Output the (x, y) coordinate of the center of the cell containing the given text.  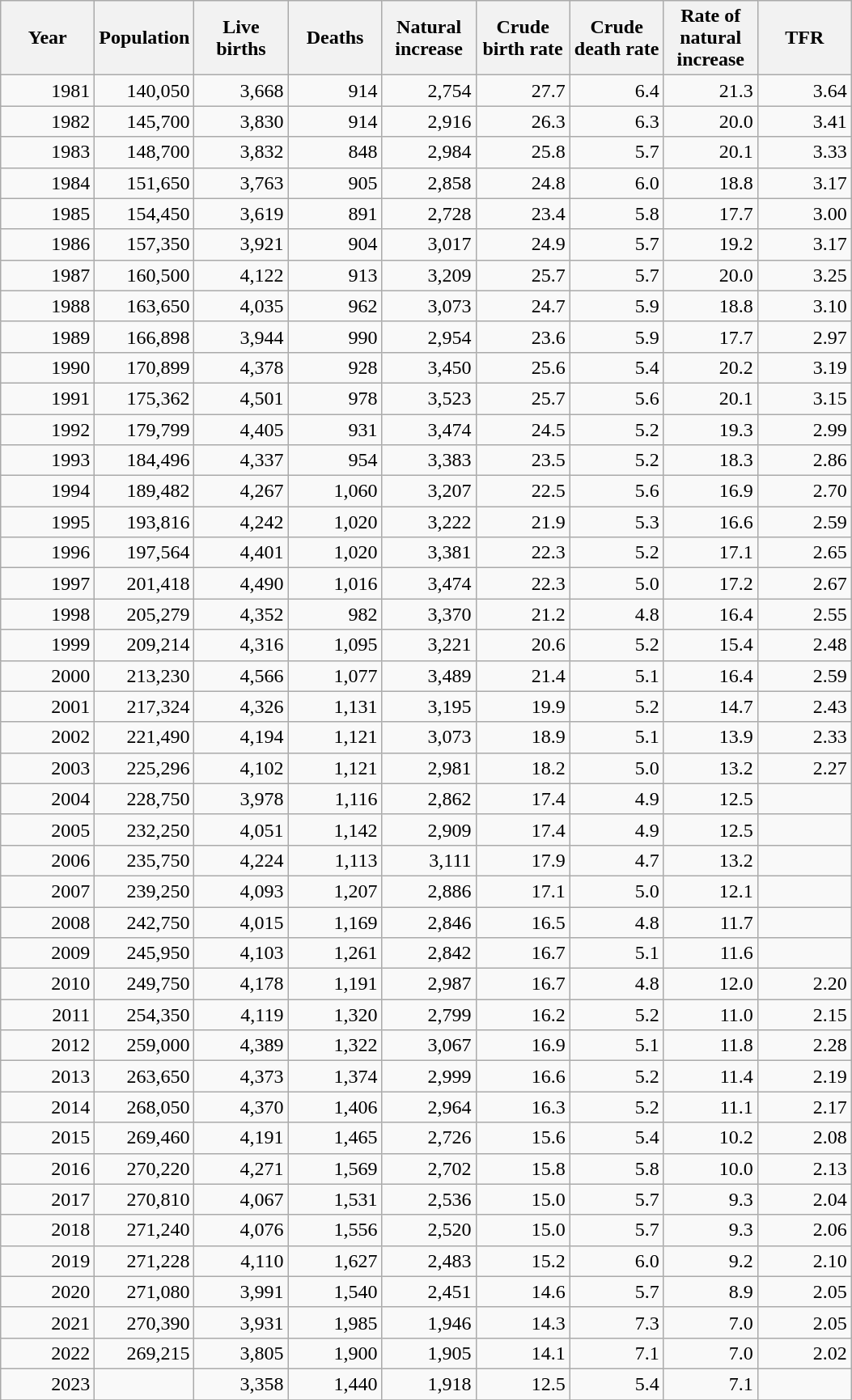
2,728 (429, 214)
11.6 (710, 953)
2016 (48, 1169)
170,899 (144, 367)
2,846 (429, 922)
2023 (48, 1384)
3.00 (804, 214)
2.02 (804, 1353)
3.33 (804, 152)
2.43 (804, 706)
1,406 (335, 1107)
2.48 (804, 645)
TFR (804, 38)
4.7 (617, 860)
2.08 (804, 1138)
1,077 (335, 676)
18.9 (523, 737)
1988 (48, 306)
3,209 (429, 275)
1983 (48, 152)
2,862 (429, 799)
2.99 (804, 430)
962 (335, 306)
4,178 (241, 984)
26.3 (523, 121)
217,324 (144, 706)
2,754 (429, 91)
4,316 (241, 645)
163,650 (144, 306)
4,501 (241, 398)
20.2 (710, 367)
22.5 (523, 491)
16.2 (523, 1015)
Year (48, 38)
4,191 (241, 1138)
205,279 (144, 614)
2,842 (429, 953)
2.97 (804, 337)
3,381 (429, 553)
2003 (48, 768)
904 (335, 244)
1992 (48, 430)
1993 (48, 460)
235,750 (144, 860)
1,900 (335, 1353)
14.7 (710, 706)
931 (335, 430)
2.67 (804, 583)
4,051 (241, 829)
3,207 (429, 491)
148,700 (144, 152)
4,566 (241, 676)
1,627 (335, 1261)
24.8 (523, 183)
140,050 (144, 91)
4,194 (241, 737)
913 (335, 275)
2007 (48, 891)
2,799 (429, 1015)
Population (144, 38)
4,389 (241, 1046)
2006 (48, 860)
157,350 (144, 244)
2.86 (804, 460)
21.3 (710, 91)
1,016 (335, 583)
25.8 (523, 152)
3,383 (429, 460)
1,540 (335, 1292)
11.1 (710, 1107)
1,465 (335, 1138)
209,214 (144, 645)
9.2 (710, 1261)
Crude birth rate (523, 38)
2017 (48, 1199)
3,944 (241, 337)
4,093 (241, 891)
184,496 (144, 460)
228,750 (144, 799)
15.2 (523, 1261)
2,536 (429, 1199)
1,116 (335, 799)
1,113 (335, 860)
4,337 (241, 460)
2022 (48, 1353)
3.25 (804, 275)
2000 (48, 676)
Crude death rate (617, 38)
21.2 (523, 614)
27.7 (523, 91)
4,271 (241, 1169)
269,215 (144, 1353)
1982 (48, 121)
1,320 (335, 1015)
249,750 (144, 984)
3,221 (429, 645)
2011 (48, 1015)
11.8 (710, 1046)
189,482 (144, 491)
151,650 (144, 183)
2.28 (804, 1046)
16.3 (523, 1107)
4,015 (241, 922)
3,978 (241, 799)
18.2 (523, 768)
954 (335, 460)
271,080 (144, 1292)
1,095 (335, 645)
3,358 (241, 1384)
4,224 (241, 860)
4,122 (241, 275)
3,195 (429, 706)
3.19 (804, 367)
270,810 (144, 1199)
990 (335, 337)
4,067 (241, 1199)
3.15 (804, 398)
978 (335, 398)
1998 (48, 614)
2014 (48, 1107)
21.4 (523, 676)
Deaths (335, 38)
24.5 (523, 430)
Rate of natural increase (710, 38)
15.6 (523, 1138)
193,816 (144, 522)
2004 (48, 799)
3,921 (241, 244)
4,267 (241, 491)
154,450 (144, 214)
3,067 (429, 1046)
11.7 (710, 922)
3,619 (241, 214)
14.6 (523, 1292)
4,352 (241, 614)
3.10 (804, 306)
1987 (48, 275)
13.9 (710, 737)
11.4 (710, 1076)
1,169 (335, 922)
25.6 (523, 367)
2,886 (429, 891)
905 (335, 183)
268,050 (144, 1107)
16.5 (523, 922)
19.9 (523, 706)
1,060 (335, 491)
4,373 (241, 1076)
12.1 (710, 891)
2.06 (804, 1230)
2015 (48, 1138)
6.3 (617, 121)
1,905 (429, 1353)
2.70 (804, 491)
1981 (48, 91)
239,250 (144, 891)
1984 (48, 183)
254,350 (144, 1015)
3,805 (241, 1353)
17.9 (523, 860)
270,390 (144, 1322)
2001 (48, 706)
270,220 (144, 1169)
232,250 (144, 829)
271,240 (144, 1230)
18.3 (710, 460)
1,556 (335, 1230)
2.27 (804, 768)
2,520 (429, 1230)
3,668 (241, 91)
263,650 (144, 1076)
269,460 (144, 1138)
3,830 (241, 121)
166,898 (144, 337)
1,207 (335, 891)
2,964 (429, 1107)
4,326 (241, 706)
259,000 (144, 1046)
3,763 (241, 183)
3,489 (429, 676)
2008 (48, 922)
1,531 (335, 1199)
221,490 (144, 737)
4,119 (241, 1015)
3,017 (429, 244)
5.3 (617, 522)
2,999 (429, 1076)
3,222 (429, 522)
175,362 (144, 398)
1989 (48, 337)
1986 (48, 244)
2,954 (429, 337)
1991 (48, 398)
24.9 (523, 244)
1,918 (429, 1384)
2020 (48, 1292)
2018 (48, 1230)
3,931 (241, 1322)
24.7 (523, 306)
2009 (48, 953)
2010 (48, 984)
2019 (48, 1261)
1,374 (335, 1076)
1,261 (335, 953)
179,799 (144, 430)
213,230 (144, 676)
1,142 (335, 829)
2.55 (804, 614)
15.4 (710, 645)
1990 (48, 367)
2.20 (804, 984)
2,451 (429, 1292)
2013 (48, 1076)
2.15 (804, 1015)
1,191 (335, 984)
1999 (48, 645)
3,111 (429, 860)
15.8 (523, 1169)
2021 (48, 1322)
1,322 (335, 1046)
11.0 (710, 1015)
2,981 (429, 768)
2.17 (804, 1107)
3.64 (804, 91)
891 (335, 214)
1985 (48, 214)
3.41 (804, 121)
1996 (48, 553)
271,228 (144, 1261)
4,401 (241, 553)
4,103 (241, 953)
2005 (48, 829)
3,832 (241, 152)
4,110 (241, 1261)
2.65 (804, 553)
2002 (48, 737)
1,131 (335, 706)
14.3 (523, 1322)
1,440 (335, 1384)
1,985 (335, 1322)
3,370 (429, 614)
982 (335, 614)
3,991 (241, 1292)
4,242 (241, 522)
19.2 (710, 244)
2,916 (429, 121)
4,378 (241, 367)
10.0 (710, 1169)
2,987 (429, 984)
4,035 (241, 306)
1997 (48, 583)
21.9 (523, 522)
2.10 (804, 1261)
245,950 (144, 953)
2.13 (804, 1169)
8.9 (710, 1292)
2,726 (429, 1138)
4,490 (241, 583)
4,076 (241, 1230)
3,450 (429, 367)
1994 (48, 491)
2.33 (804, 737)
12.0 (710, 984)
2012 (48, 1046)
23.5 (523, 460)
2.04 (804, 1199)
Live births (241, 38)
2,984 (429, 152)
2,909 (429, 829)
4,370 (241, 1107)
160,500 (144, 275)
14.1 (523, 1353)
10.2 (710, 1138)
2,483 (429, 1261)
928 (335, 367)
3,523 (429, 398)
4,405 (241, 430)
1,569 (335, 1169)
23.4 (523, 214)
225,296 (144, 768)
2,702 (429, 1169)
17.2 (710, 583)
23.6 (523, 337)
6.4 (617, 91)
2,858 (429, 183)
145,700 (144, 121)
Natural increase (429, 38)
2.19 (804, 1076)
20.6 (523, 645)
7.3 (617, 1322)
848 (335, 152)
4,102 (241, 768)
242,750 (144, 922)
19.3 (710, 430)
201,418 (144, 583)
1,946 (429, 1322)
1995 (48, 522)
197,564 (144, 553)
